Scan for the cell matching the given text and deliver its [x, y] coordinate at center. 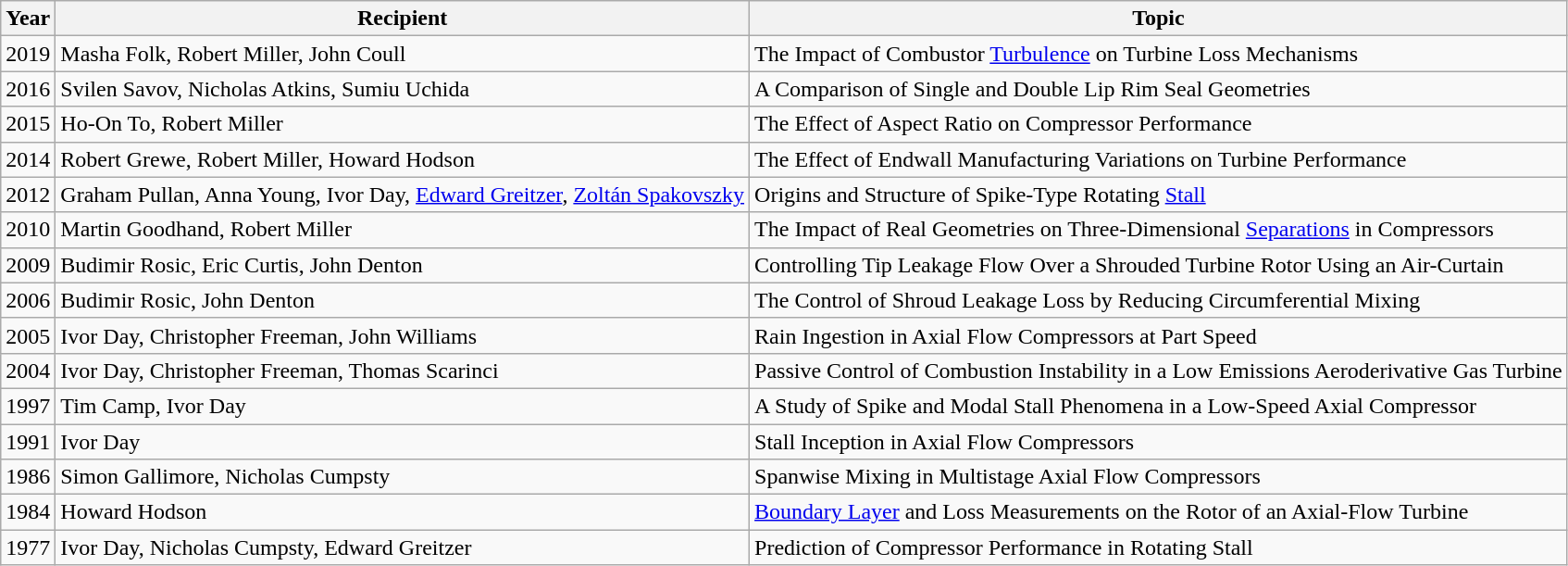
Recipient [403, 19]
The Control of Shroud Leakage Loss by Reducing Circumferential Mixing [1159, 300]
Ivor Day, Christopher Freeman, John Williams [403, 335]
Topic [1159, 19]
1977 [28, 547]
1991 [28, 442]
2019 [28, 54]
Ivor Day [403, 442]
Simon Gallimore, Nicholas Cumpsty [403, 477]
Prediction of Compressor Performance in Rotating Stall [1159, 547]
2004 [28, 371]
1984 [28, 512]
Spanwise Mixing in Multistage Axial Flow Compressors [1159, 477]
Martin Goodhand, Robert Miller [403, 230]
Robert Grewe, Robert Miller, Howard Hodson [403, 159]
Passive Control of Combustion Instability in a Low Emissions Aeroderivative Gas Turbine [1159, 371]
2005 [28, 335]
The Effect of Aspect Ratio on Compressor Performance [1159, 124]
Boundary Layer and Loss Measurements on the Rotor of an Axial-Flow Turbine [1159, 512]
1986 [28, 477]
The Effect of Endwall Manufacturing Variations on Turbine Performance [1159, 159]
1997 [28, 406]
2006 [28, 300]
2012 [28, 195]
A Study of Spike and Modal Stall Phenomena in a Low-Speed Axial Compressor [1159, 406]
The Impact of Real Geometries on Three-Dimensional Separations in Compressors [1159, 230]
A Comparison of Single and Double Lip Rim Seal Geometries [1159, 89]
Howard Hodson [403, 512]
2010 [28, 230]
2016 [28, 89]
Year [28, 19]
Stall Inception in Axial Flow Compressors [1159, 442]
Budimir Rosic, Eric Curtis, John Denton [403, 265]
Tim Camp, Ivor Day [403, 406]
Ivor Day, Christopher Freeman, Thomas Scarinci [403, 371]
Graham Pullan, Anna Young, Ivor Day, Edward Greitzer, Zoltán Spakovszky [403, 195]
Origins and Structure of Spike-Type Rotating Stall [1159, 195]
Budimir Rosic, John Denton [403, 300]
2009 [28, 265]
Svilen Savov, Nicholas Atkins, Sumiu Uchida [403, 89]
Controlling Tip Leakage Flow Over a Shrouded Turbine Rotor Using an Air-Curtain [1159, 265]
Rain Ingestion in Axial Flow Compressors at Part Speed [1159, 335]
The Impact of Combustor Turbulence on Turbine Loss Mechanisms [1159, 54]
2014 [28, 159]
Ho-On To, Robert Miller [403, 124]
Ivor Day, Nicholas Cumpsty, Edward Greitzer [403, 547]
Masha Folk, Robert Miller, John Coull [403, 54]
2015 [28, 124]
